For the text-containing cell, return its midpoint in (x, y) coordinate format. 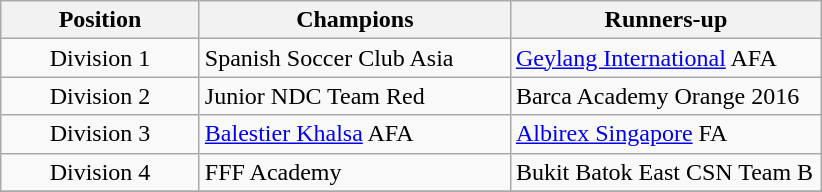
FFF Academy (354, 172)
Division 3 (100, 134)
Runners-up (666, 20)
Bukit Batok East CSN Team B (666, 172)
Division 4 (100, 172)
Spanish Soccer Club Asia (354, 58)
Champions (354, 20)
Geylang International AFA (666, 58)
Junior NDC Team Red (354, 96)
Balestier Khalsa AFA (354, 134)
Barca Academy Orange 2016 (666, 96)
Division 1 (100, 58)
Albirex Singapore FA (666, 134)
Division 2 (100, 96)
Position (100, 20)
